From the cell containing the given text, extract its center point as (x, y) coordinate. 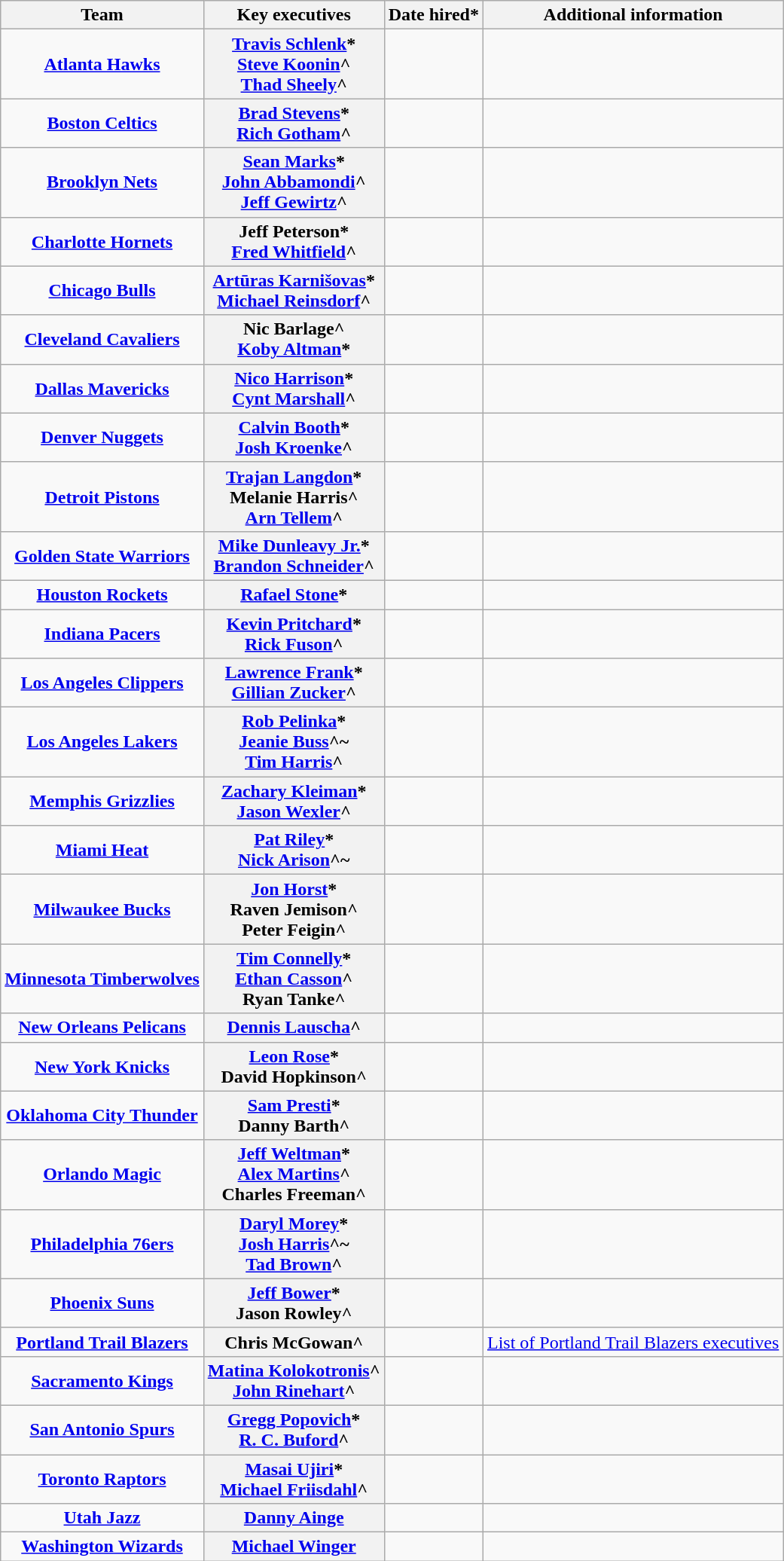
Boston Celtics (102, 124)
Daryl Morey* Josh Harris^~ Tad Brown^ (294, 1244)
Rafael Stone* (294, 594)
Zachary Kleiman* Jason Wexler^ (294, 802)
Pat Riley* Nick Arison^~ (294, 850)
Chicago Bulls (102, 291)
Cleveland Cavaliers (102, 339)
Additional information (633, 15)
Team (102, 15)
Milwaukee Bucks (102, 909)
Kevin Pritchard* Rick Fuson^ (294, 633)
Golden State Warriors (102, 556)
Artūras Karnišovas*Michael Reinsdorf^ (294, 291)
New York Knicks (102, 1067)
Jeff Weltman* Alex Martins^ Charles Freeman^ (294, 1175)
Nic Barlage^ Koby Altman* (294, 339)
Houston Rockets (102, 594)
Miami Heat (102, 850)
Detroit Pistons (102, 496)
Nico Harrison* Cynt Marshall^ (294, 389)
Phoenix Suns (102, 1303)
Danny Ainge (294, 1518)
Matina Kolokotronis^ John Rinehart^ (294, 1380)
Calvin Booth* Josh Kroenke^ (294, 437)
Utah Jazz (102, 1518)
Leon Rose* David Hopkinson^ (294, 1067)
Brooklyn Nets (102, 182)
Orlando Magic (102, 1175)
Trajan Langdon* Melanie Harris^ Arn Tellem^ (294, 496)
Date hired* (434, 15)
Indiana Pacers (102, 633)
Atlanta Hawks (102, 64)
Minnesota Timberwolves (102, 979)
Michael Winger (294, 1547)
Jon Horst* Raven Jemison^ Peter Feigin^ (294, 909)
Portland Trail Blazers (102, 1342)
New Orleans Pelicans (102, 1028)
Dennis Lauscha^ (294, 1028)
Dallas Mavericks (102, 389)
Denver Nuggets (102, 437)
Key executives (294, 15)
Los Angeles Lakers (102, 742)
Lawrence Frank* Gillian Zucker^ (294, 683)
Sacramento Kings (102, 1380)
Washington Wizards (102, 1547)
Brad Stevens*Rich Gotham^ (294, 124)
Rob Pelinka* Jeanie Buss^~ Tim Harris^ (294, 742)
Memphis Grizzlies (102, 802)
Charlotte Hornets (102, 241)
Sam Presti* Danny Barth^ (294, 1115)
San Antonio Spurs (102, 1430)
Masai Ujiri* Michael Friisdahl^ (294, 1478)
Gregg Popovich* R. C. Buford^ (294, 1430)
Tim Connelly* Ethan Casson^ Ryan Tanke^ (294, 979)
Mike Dunleavy Jr.* Brandon Schneider^ (294, 556)
Sean Marks* John Abbamondi^ Jeff Gewirtz^ (294, 182)
Los Angeles Clippers (102, 683)
Oklahoma City Thunder (102, 1115)
Chris McGowan^ (294, 1342)
Toronto Raptors (102, 1478)
List of Portland Trail Blazers executives (633, 1342)
Travis Schlenk* Steve Koonin^ Thad Sheely^ (294, 64)
Jeff Peterson*Fred Whitfield^ (294, 241)
Philadelphia 76ers (102, 1244)
Jeff Bower* Jason Rowley^ (294, 1303)
